Provide the [X, Y] coordinate of the cell's center where the given text is located.  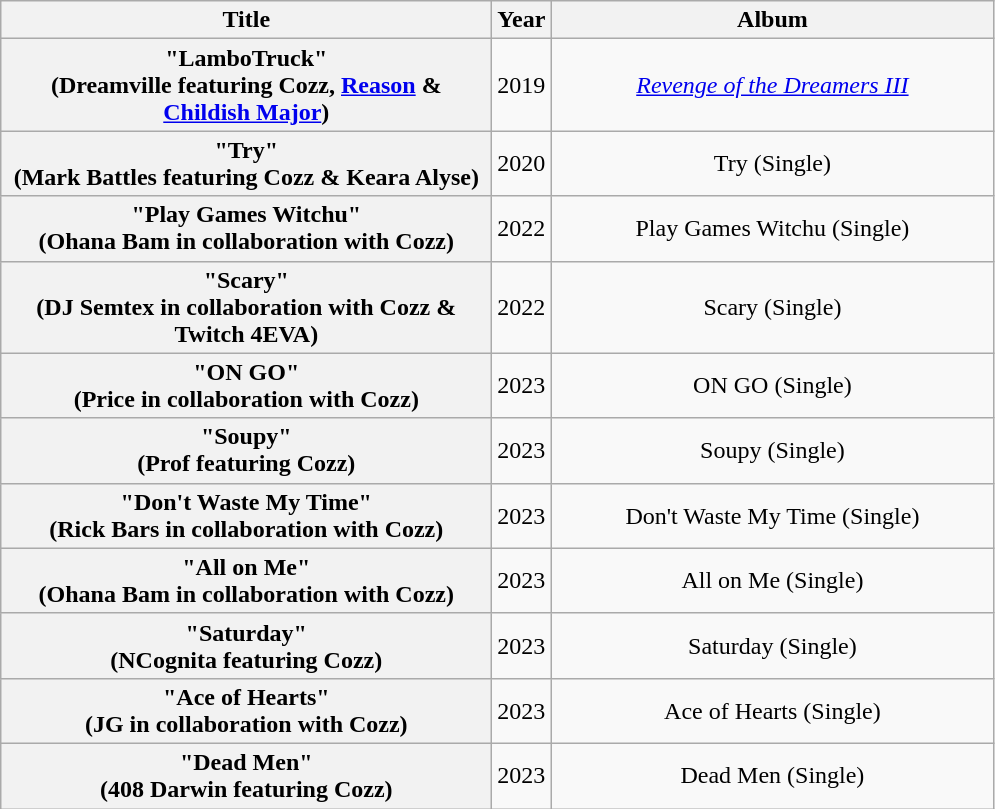
All on Me (Single) [772, 580]
Try (Single) [772, 164]
Dead Men (Single) [772, 776]
Revenge of the Dreamers III [772, 85]
Scary (Single) [772, 307]
"LamboTruck"(Dreamville featuring Cozz, Reason & Childish Major) [246, 85]
Don't Waste My Time (Single) [772, 516]
Album [772, 20]
2020 [522, 164]
"All on Me"(Ohana Bam in collaboration with Cozz) [246, 580]
"Play Games Witchu"(Ohana Bam in collaboration with Cozz) [246, 228]
"Soupy"(Prof featuring Cozz) [246, 450]
Play Games Witchu (Single) [772, 228]
Ace of Hearts (Single) [772, 710]
Title [246, 20]
Soupy (Single) [772, 450]
"Scary"(DJ Semtex in collaboration with Cozz & Twitch 4EVA) [246, 307]
"Don't Waste My Time"(Rick Bars in collaboration with Cozz) [246, 516]
"ON GO"(Price in collaboration with Cozz) [246, 386]
ON GO (Single) [772, 386]
2019 [522, 85]
"Dead Men"(408 Darwin featuring Cozz) [246, 776]
"Try"(Mark Battles featuring Cozz & Keara Alyse) [246, 164]
"Ace of Hearts"(JG in collaboration with Cozz) [246, 710]
Year [522, 20]
Saturday (Single) [772, 646]
"Saturday"(NCognita featuring Cozz) [246, 646]
